Return the [x, y] coordinate for the center point of the cell that contains the specified text.  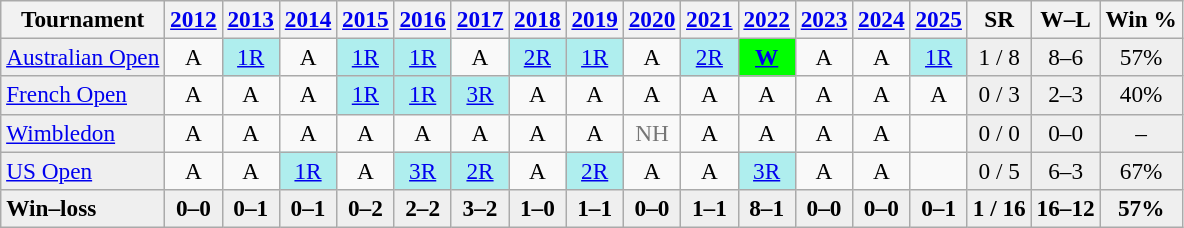
3–2 [480, 208]
Australian Open [83, 57]
Win % [1141, 19]
– [1141, 133]
2019 [594, 19]
2013 [250, 19]
2012 [194, 19]
2024 [882, 19]
2–2 [422, 208]
SR [999, 19]
40% [1141, 95]
1 / 16 [999, 208]
2018 [538, 19]
16–12 [1066, 208]
1 / 8 [999, 57]
2022 [766, 19]
NH [652, 133]
2017 [480, 19]
French Open [83, 95]
US Open [83, 170]
8–1 [766, 208]
2025 [938, 19]
W–L [1066, 19]
2021 [710, 19]
6–3 [1066, 170]
W [766, 57]
2023 [824, 19]
67% [1141, 170]
Tournament [83, 19]
Win–loss [83, 208]
2015 [366, 19]
2020 [652, 19]
0 / 3 [999, 95]
Wimbledon [83, 133]
1–0 [538, 208]
2014 [308, 19]
0–2 [366, 208]
8–6 [1066, 57]
2016 [422, 19]
2–3 [1066, 95]
0 / 0 [999, 133]
0 / 5 [999, 170]
